Identify which cell holds the provided text, then report its (X, Y) central coordinate. 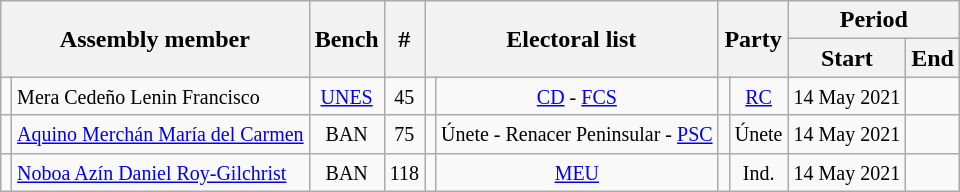
Party (753, 39)
RC (758, 96)
Start (847, 58)
Únete (758, 134)
UNES (346, 96)
MEU (578, 172)
# (404, 39)
Mera Cedeño Lenin Francisco (161, 96)
CD - FCS (578, 96)
75 (404, 134)
End (933, 58)
Aquino Merchán María del Carmen (161, 134)
Assembly member (156, 39)
Noboa Azín Daniel Roy-Gilchrist (161, 172)
Electoral list (571, 39)
Únete - Renacer Peninsular - PSC (578, 134)
Period (874, 20)
Ind. (758, 172)
45 (404, 96)
118 (404, 172)
Bench (346, 39)
